Provide the [x, y] coordinate of the cell's center where the given text is located.  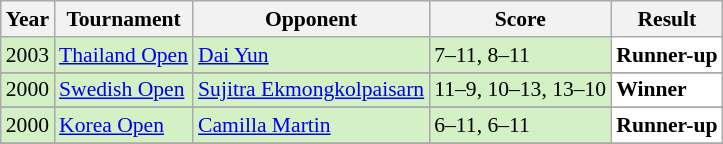
Korea Open [124, 126]
Dai Yun [311, 55]
Result [666, 19]
Swedish Open [124, 90]
2003 [28, 55]
7–11, 8–11 [520, 55]
11–9, 10–13, 13–10 [520, 90]
Winner [666, 90]
6–11, 6–11 [520, 126]
Camilla Martin [311, 126]
Year [28, 19]
Score [520, 19]
Thailand Open [124, 55]
Opponent [311, 19]
Sujitra Ekmongkolpaisarn [311, 90]
Tournament [124, 19]
